Extract the [x, y] coordinate from the center of the cell holding the provided text.  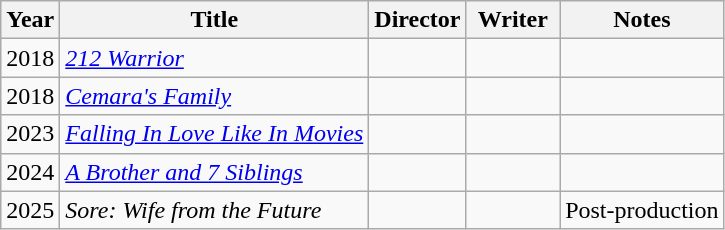
Post-production [642, 210]
Cemara's Family [214, 96]
Title [214, 20]
Notes [642, 20]
2025 [30, 210]
Falling In Love Like In Movies [214, 134]
Year [30, 20]
2024 [30, 172]
A Brother and 7 Siblings [214, 172]
Director [418, 20]
212 Warrior [214, 58]
Sore: Wife from the Future [214, 210]
2023 [30, 134]
Writer [513, 20]
